Return the [x, y] coordinate for the center point of the cell that contains the specified text.  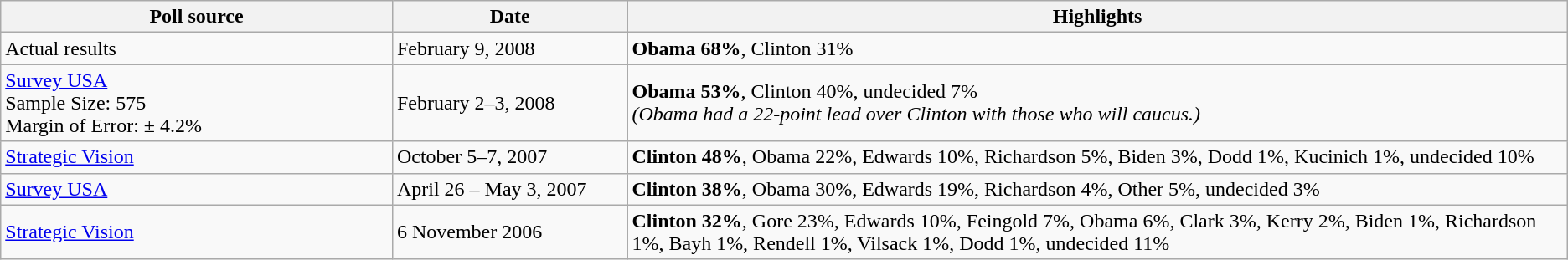
February 9, 2008 [509, 48]
Obama 53%, Clinton 40%, undecided 7% (Obama had a 22-point lead over Clinton with those who will caucus.) [1097, 103]
6 November 2006 [509, 232]
Clinton 38%, Obama 30%, Edwards 19%, Richardson 4%, Other 5%, undecided 3% [1097, 189]
Obama 68%, Clinton 31% [1097, 48]
Poll source [197, 17]
February 2–3, 2008 [509, 103]
Clinton 48%, Obama 22%, Edwards 10%, Richardson 5%, Biden 3%, Dodd 1%, Kucinich 1%, undecided 10% [1097, 157]
Actual results [197, 48]
Survey USA [197, 189]
October 5–7, 2007 [509, 157]
April 26 – May 3, 2007 [509, 189]
Survey USASample Size: 575 Margin of Error: ± 4.2% [197, 103]
Highlights [1097, 17]
Date [509, 17]
